Identify which cell holds the provided text, then report its (X, Y) central coordinate. 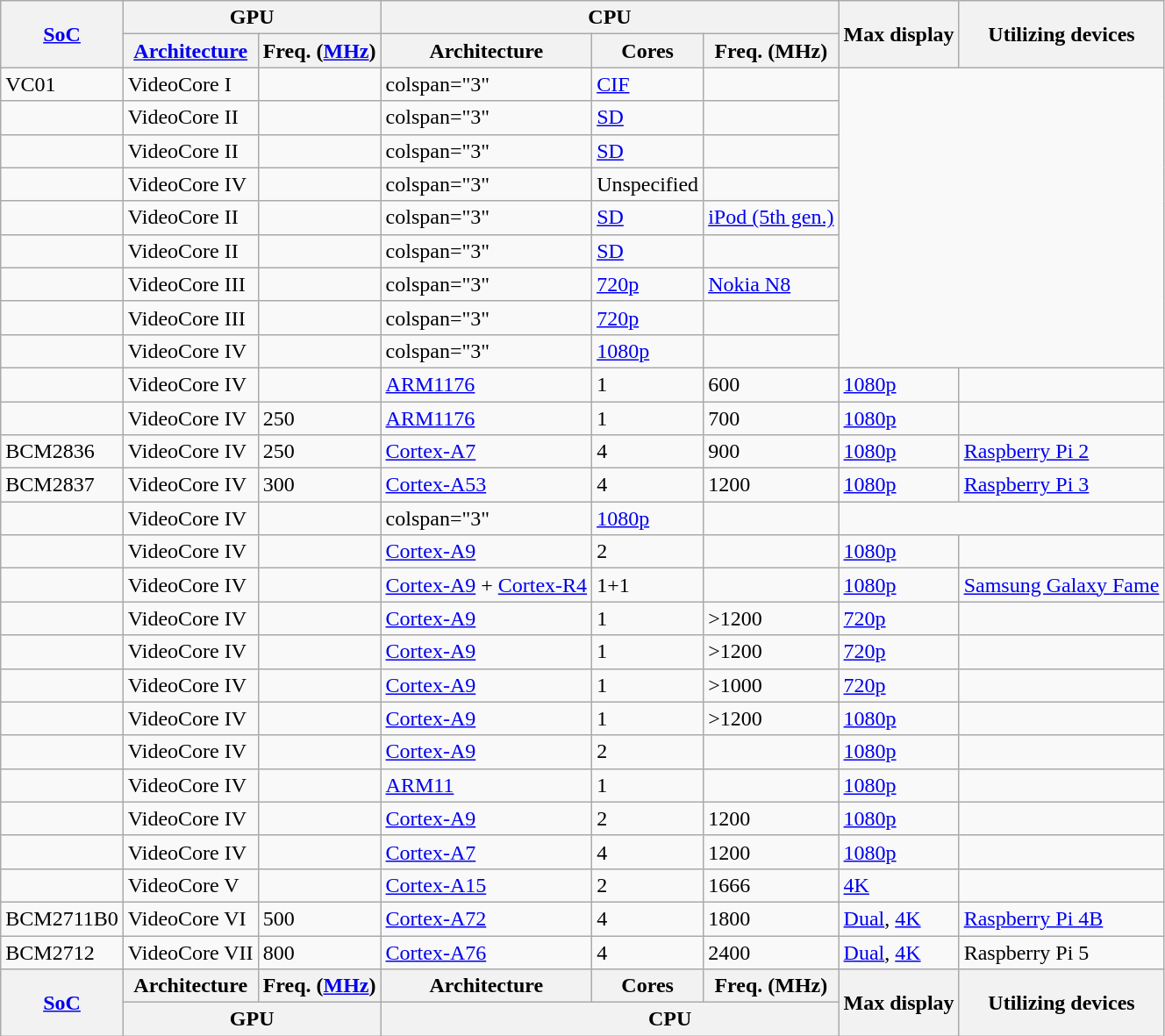
Cortex-A72 (486, 918)
BCM2837 (62, 485)
iPod (5th gen.) (771, 218)
1+1 (647, 585)
Raspberry Pi 2 (1061, 452)
Nokia N8 (771, 284)
Unspecified (647, 184)
800 (319, 952)
Cortex-A53 (486, 485)
BCM2836 (62, 452)
Raspberry Pi 4B (1061, 918)
VideoCore VI (190, 918)
Cortex-A9 + Cortex-R4 (486, 585)
Raspberry Pi 3 (1061, 485)
Samsung Galaxy Fame (1061, 585)
ARM11 (486, 785)
Cortex-A76 (486, 952)
VC01 (62, 84)
1800 (771, 918)
VideoCore I (190, 84)
700 (771, 418)
CIF (647, 84)
2400 (771, 952)
600 (771, 384)
Raspberry Pi 5 (1061, 952)
300 (319, 485)
Cortex-A15 (486, 885)
BCM2711B0 (62, 918)
4K (898, 885)
BCM2712 (62, 952)
VideoCore VII (190, 952)
500 (319, 918)
900 (771, 452)
1666 (771, 885)
VideoCore V (190, 885)
>1000 (771, 685)
